Identify which cell holds the provided text, then report its (X, Y) central coordinate. 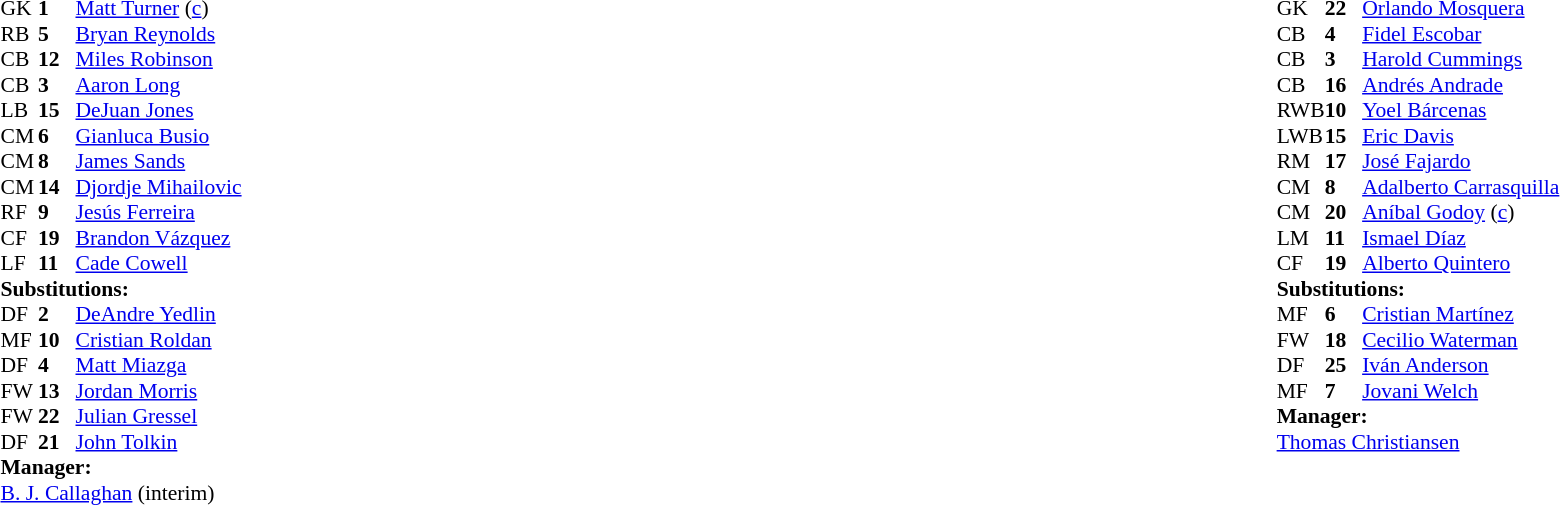
LWB (1301, 136)
LM (1301, 238)
Eric Davis (1460, 136)
LF (19, 263)
Thomas Christiansen (1418, 442)
14 (57, 187)
Bryan Reynolds (159, 34)
Adalberto Carrasquilla (1460, 187)
DeJuan Jones (159, 111)
25 (1344, 365)
LB (19, 111)
9 (57, 213)
22 (57, 417)
Aaron Long (159, 85)
Miles Robinson (159, 59)
RF (19, 213)
Aníbal Godoy (c) (1460, 213)
RB (19, 34)
Fidel Escobar (1460, 34)
Cristian Roldan (159, 340)
20 (1344, 213)
Ismael Díaz (1460, 238)
Julian Gressel (159, 417)
Jovani Welch (1460, 391)
Brandon Vázquez (159, 238)
12 (57, 59)
Andrés Andrade (1460, 85)
Djordje Mihailovic (159, 187)
2 (57, 315)
Gianluca Busio (159, 136)
James Sands (159, 161)
7 (1344, 391)
Alberto Quintero (1460, 263)
Iván Anderson (1460, 365)
DeAndre Yedlin (159, 315)
21 (57, 442)
Harold Cummings (1460, 59)
Jordan Morris (159, 391)
Cristian Martínez (1460, 315)
Cecilio Waterman (1460, 340)
18 (1344, 340)
José Fajardo (1460, 161)
RWB (1301, 111)
RM (1301, 161)
Yoel Bárcenas (1460, 111)
13 (57, 391)
Matt Miazga (159, 365)
17 (1344, 161)
Jesús Ferreira (159, 213)
Cade Cowell (159, 263)
John Tolkin (159, 442)
16 (1344, 85)
5 (57, 34)
